For the text-containing cell, return its midpoint in [x, y] coordinate format. 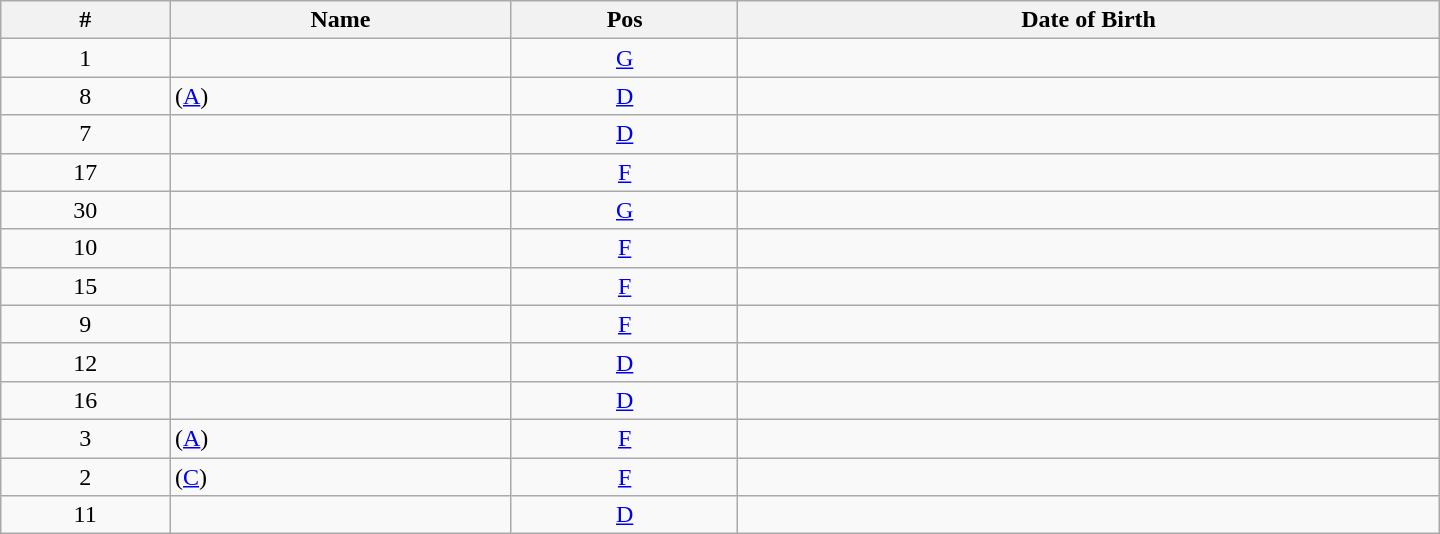
10 [86, 248]
Date of Birth [1088, 20]
17 [86, 172]
8 [86, 96]
# [86, 20]
15 [86, 286]
(C) [341, 477]
2 [86, 477]
30 [86, 210]
1 [86, 58]
16 [86, 400]
11 [86, 515]
9 [86, 324]
Name [341, 20]
3 [86, 438]
Pos [624, 20]
12 [86, 362]
7 [86, 134]
